For the text-containing cell, return its midpoint in [x, y] coordinate format. 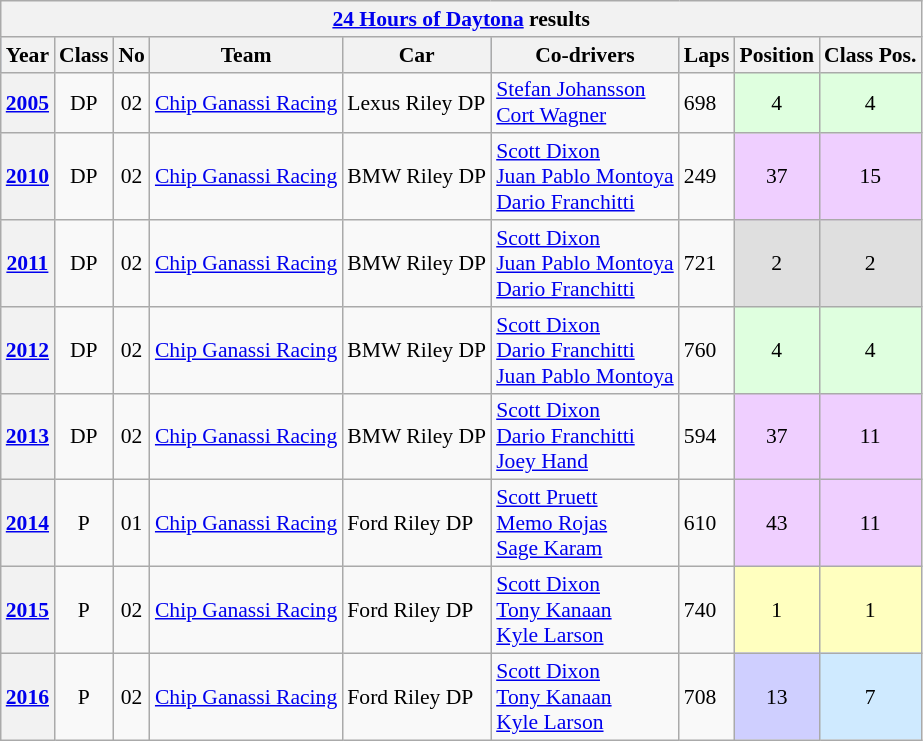
15 [870, 178]
Scott Dixon Dario Franchitti Joey Hand [585, 436]
760 [707, 350]
2011 [28, 264]
01 [132, 524]
13 [777, 696]
610 [707, 524]
2010 [28, 178]
43 [777, 524]
249 [707, 178]
Team [246, 55]
2012 [28, 350]
Class [84, 55]
2013 [28, 436]
2016 [28, 696]
Scott Pruett Memo Rojas Sage Karam [585, 524]
7 [870, 696]
Car [416, 55]
740 [707, 610]
Scott Dixon Dario Franchitti Juan Pablo Montoya [585, 350]
Year [28, 55]
2014 [28, 524]
Laps [707, 55]
594 [707, 436]
708 [707, 696]
Lexus Riley DP [416, 102]
Co-drivers [585, 55]
2015 [28, 610]
Class Pos. [870, 55]
Position [777, 55]
No [132, 55]
Stefan Johansson Cort Wagner [585, 102]
24 Hours of Daytona results [462, 19]
721 [707, 264]
698 [707, 102]
2005 [28, 102]
